Provide the (x, y) coordinate of the cell's center where the given text is located.  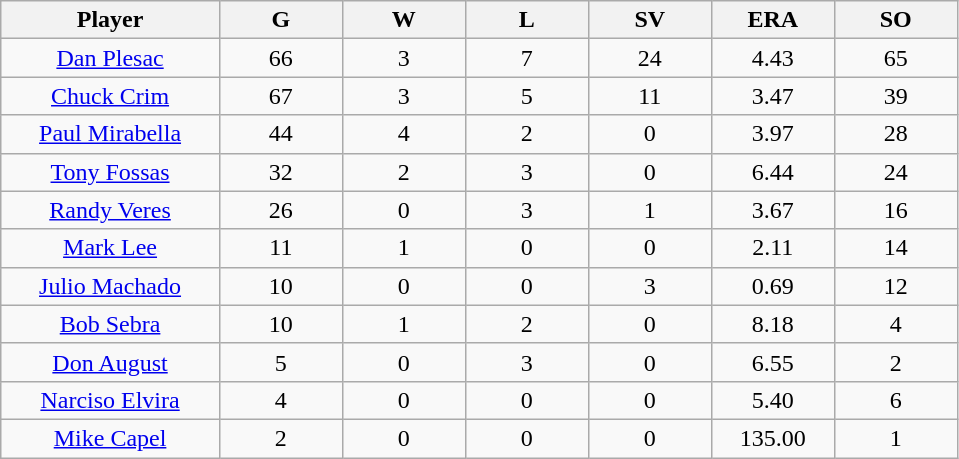
Tony Fossas (110, 172)
3.97 (772, 134)
28 (896, 134)
6.55 (772, 362)
3.67 (772, 210)
12 (896, 286)
L (526, 20)
W (404, 20)
SO (896, 20)
3.47 (772, 96)
5.40 (772, 400)
Narciso Elvira (110, 400)
65 (896, 58)
G (280, 20)
4.43 (772, 58)
135.00 (772, 438)
ERA (772, 20)
8.18 (772, 324)
Bob Sebra (110, 324)
16 (896, 210)
39 (896, 96)
6 (896, 400)
7 (526, 58)
Mike Capel (110, 438)
SV (650, 20)
6.44 (772, 172)
Dan Plesac (110, 58)
Chuck Crim (110, 96)
Don August (110, 362)
Paul Mirabella (110, 134)
26 (280, 210)
Randy Veres (110, 210)
32 (280, 172)
67 (280, 96)
44 (280, 134)
Mark Lee (110, 248)
0.69 (772, 286)
Player (110, 20)
14 (896, 248)
66 (280, 58)
Julio Machado (110, 286)
2.11 (772, 248)
